From the cell containing the given text, extract its center point as (x, y) coordinate. 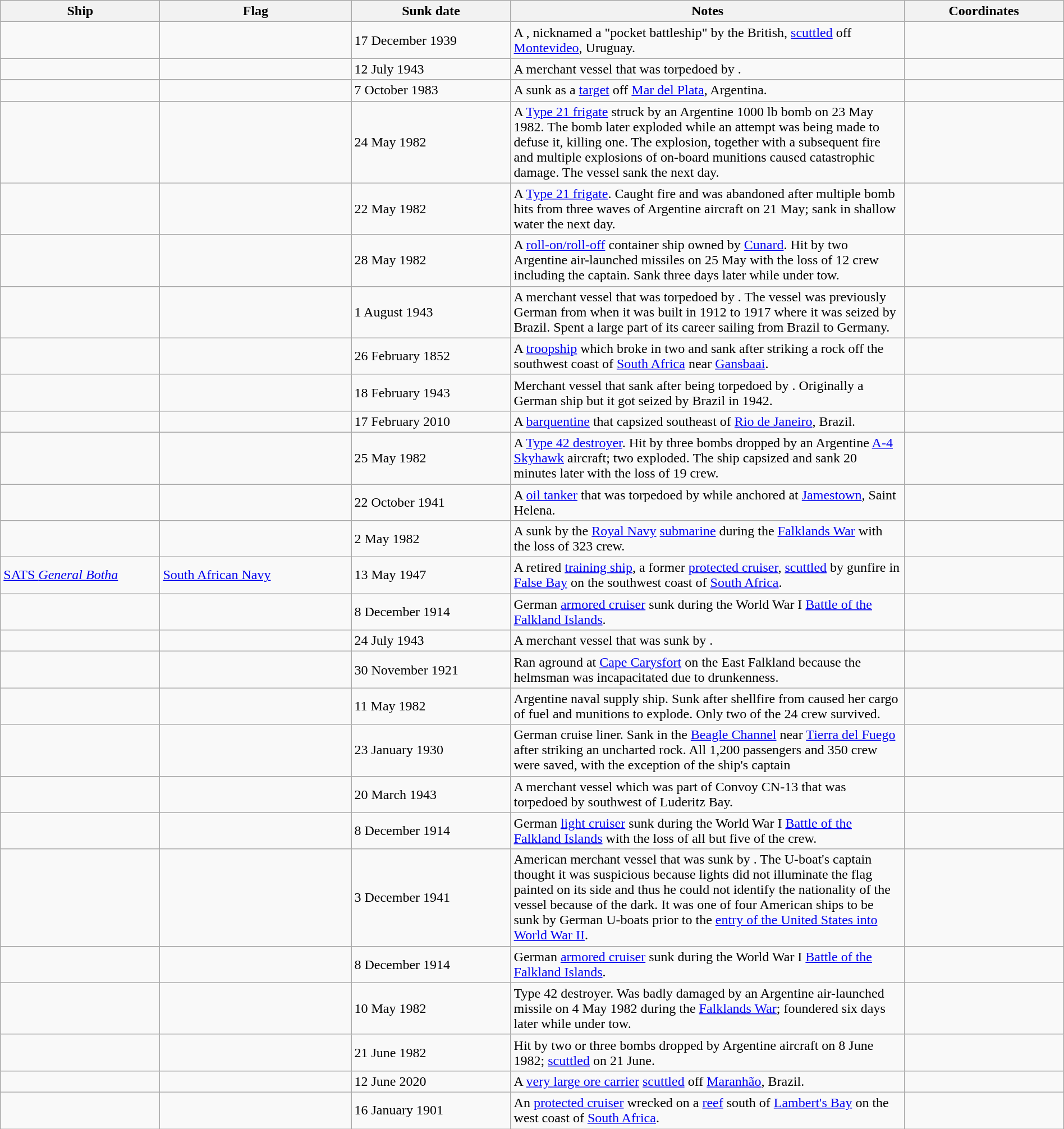
Notes (707, 11)
Argentine naval supply ship. Sunk after shellfire from caused her cargo of fuel and munitions to explode. Only two of the 24 crew survived. (707, 706)
An protected cruiser wrecked on a reef south of Lambert's Bay on the west coast of South Africa. (707, 1110)
23 January 1930 (431, 750)
24 July 1943 (431, 641)
16 January 1901 (431, 1110)
25 May 1982 (431, 458)
A oil tanker that was torpedoed by while anchored at Jamestown, Saint Helena. (707, 502)
A merchant vessel that was torpedoed by . (707, 69)
A troopship which broke in two and sank after striking a rock off the southwest coast of South Africa near Gansbaai. (707, 356)
A merchant vessel that was sunk by . (707, 641)
1 August 1943 (431, 312)
Coordinates (984, 11)
17 December 1939 (431, 40)
24 May 1982 (431, 142)
A retired training ship, a former protected cruiser, scuttled by gunfire in False Bay on the southwest coast of South Africa. (707, 576)
Merchant vessel that sank after being torpedoed by . Originally a German ship but it got seized by Brazil in 1942. (707, 393)
10 May 1982 (431, 1008)
22 May 1982 (431, 209)
28 May 1982 (431, 260)
A merchant vessel which was part of Convoy CN-13 that was torpedoed by southwest of Luderitz Bay. (707, 795)
A sunk as a target off Mar del Plata, Argentina. (707, 90)
Flag (256, 11)
11 May 1982 (431, 706)
2 May 1982 (431, 539)
21 June 1982 (431, 1053)
18 February 1943 (431, 393)
A sunk by the Royal Navy submarine during the Falklands War with the loss of 323 crew. (707, 539)
A , nicknamed a "pocket battleship" by the British, scuttled off Montevideo, Uruguay. (707, 40)
22 October 1941 (431, 502)
12 July 1943 (431, 69)
7 October 1983 (431, 90)
26 February 1852 (431, 356)
SATS General Botha (80, 576)
A very large ore carrier scuttled off Maranhão, Brazil. (707, 1081)
Sunk date (431, 11)
13 May 1947 (431, 576)
30 November 1921 (431, 670)
Hit by two or three bombs dropped by Argentine aircraft on 8 June 1982; scuttled on 21 June. (707, 1053)
A barquentine that capsized southeast of Rio de Janeiro, Brazil. (707, 421)
20 March 1943 (431, 795)
12 June 2020 (431, 1081)
Ran aground at Cape Carysfort on the East Falkland because the helmsman was incapacitated due to drunkenness. (707, 670)
German light cruiser sunk during the World War I Battle of the Falkland Islands with the loss of all but five of the crew. (707, 830)
South African Navy (256, 576)
Ship (80, 11)
3 December 1941 (431, 898)
17 February 2010 (431, 421)
